For the text-containing cell, return its midpoint in (X, Y) coordinate format. 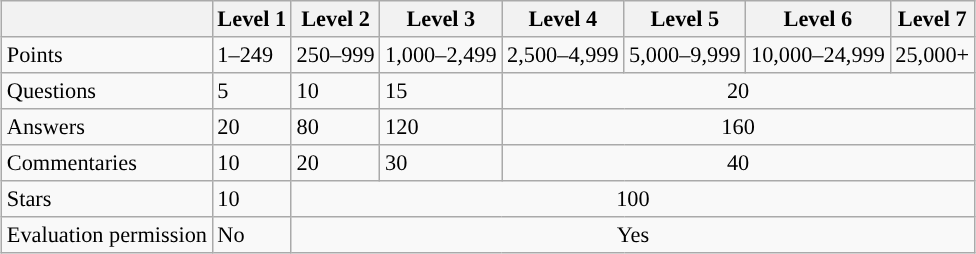
Level 2 (335, 19)
30 (441, 162)
250–999 (335, 55)
Stars (108, 198)
5 (252, 91)
Level 1 (252, 19)
160 (738, 126)
2,500–4,999 (563, 55)
40 (738, 162)
Level 5 (685, 19)
10,000–24,999 (818, 55)
Points (108, 55)
No (252, 234)
Questions (108, 91)
25,000+ (932, 55)
Level 4 (563, 19)
1–249 (252, 55)
Level 7 (932, 19)
1,000–2,499 (441, 55)
100 (632, 198)
Level 3 (441, 19)
Evaluation permission (108, 234)
15 (441, 91)
80 (335, 126)
Level 6 (818, 19)
Yes (632, 234)
Commentaries (108, 162)
120 (441, 126)
Answers (108, 126)
5,000–9,999 (685, 55)
